Pinpoint the cell where the given text exists, returning its [X, Y] midpoint coordinate. 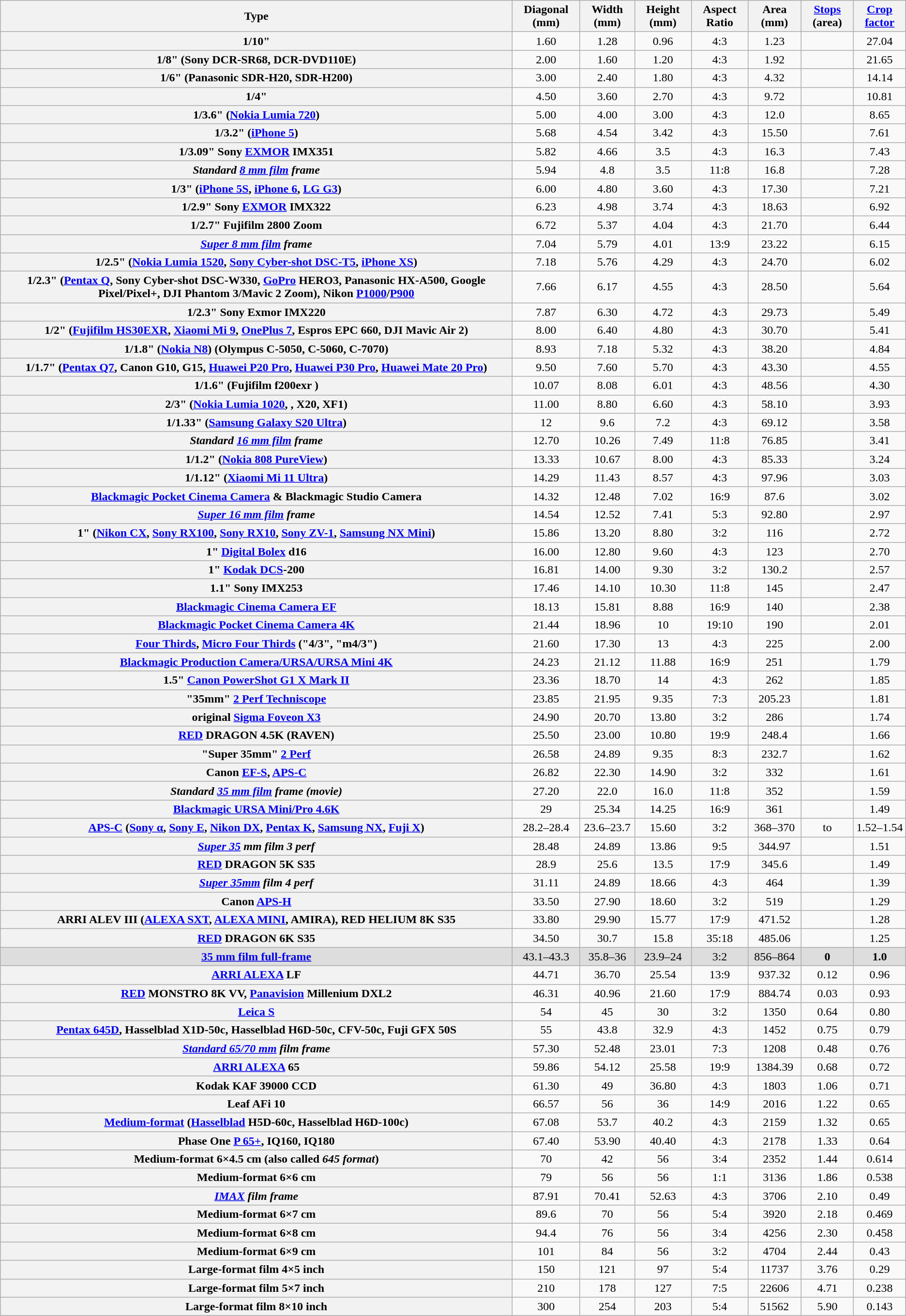
1/1.6" (Fujifilm f200exr ) [257, 386]
24.90 [546, 717]
16.81 [546, 570]
Standard 35 mm film frame (movie) [257, 791]
22.0 [607, 791]
Blackmagic URSA Mini/Pro 4.6K [257, 809]
300 [546, 1306]
Medium-format 6×4.5 cm (also called 645 format) [257, 1159]
21.70 [774, 225]
884.74 [774, 993]
856–864 [774, 957]
0.72 [880, 1067]
14.00 [607, 570]
Blackmagic Pocket Cinema Camera & Blackmagic Studio Camera [257, 496]
Phase One P 65+, IQ160, IQ180 [257, 1140]
8.65 [880, 115]
1.29 [880, 901]
1/3" (iPhone 5S, iPhone 6, LG G3) [257, 188]
1.81 [880, 699]
1/1.12" (Xiaomi Mi 11 Ultra) [257, 478]
3920 [774, 1214]
15.50 [774, 133]
16.0 [663, 791]
9.60 [663, 551]
15.60 [663, 827]
5.49 [880, 312]
5.41 [880, 330]
5.79 [607, 243]
12.80 [607, 551]
79 [546, 1178]
0.538 [880, 1178]
1/4" [257, 96]
3.41 [880, 441]
14.10 [607, 588]
18.96 [607, 625]
34.50 [546, 938]
4.30 [880, 386]
1.52–1.54 [880, 827]
55 [546, 1030]
2.40 [607, 78]
0.49 [880, 1196]
1.66 [880, 735]
28.50 [774, 287]
5.00 [546, 115]
6.40 [607, 330]
Stops (area) [828, 16]
485.06 [774, 938]
16.8 [774, 170]
23.00 [607, 735]
2/3" (Nokia Lumia 1020, , X20, XF1) [257, 404]
25.54 [663, 975]
10.80 [663, 735]
23.6–23.7 [607, 827]
11.88 [663, 662]
30.70 [774, 330]
2016 [774, 1104]
248.4 [774, 735]
101 [546, 1251]
3.76 [828, 1270]
24.70 [774, 262]
APS-C (Sony α, Sony E, Nikon DX, Pentax K, Samsung NX, Fuji X) [257, 827]
6.72 [546, 225]
1.20 [663, 60]
20.70 [607, 717]
"35mm" 2 Perf Techniscope [257, 699]
28.48 [546, 846]
33.80 [546, 920]
2.30 [828, 1233]
13.5 [663, 865]
11.43 [607, 478]
1.23 [774, 41]
7.21 [880, 188]
1350 [774, 1012]
225 [774, 643]
94.4 [546, 1233]
16.00 [546, 551]
6.17 [607, 287]
4.98 [607, 207]
11737 [774, 1270]
22.30 [607, 772]
21.65 [880, 60]
1.61 [880, 772]
8:3 [719, 754]
5.32 [663, 349]
14 [663, 680]
25.58 [663, 1067]
286 [774, 717]
13.33 [546, 459]
3.58 [880, 422]
145 [774, 588]
23.85 [546, 699]
1803 [774, 1085]
3706 [774, 1196]
332 [774, 772]
1.51 [880, 846]
"Super 35mm" 2 Perf [257, 754]
4.72 [663, 312]
4.8 [607, 170]
Width (mm) [607, 16]
44.71 [546, 975]
210 [546, 1288]
7.43 [880, 151]
2.44 [828, 1251]
6.02 [880, 262]
4256 [774, 1233]
Medium-format 6×8 cm [257, 1233]
1208 [774, 1048]
1/2.5" (Nokia Lumia 1520, Sony Cyber-shot DSC-T5, iPhone XS) [257, 262]
14.29 [546, 478]
10 [663, 625]
5.64 [880, 287]
97.96 [774, 478]
7.87 [546, 312]
1/8" (Sony DCR-SR68, DCR-DVD110E) [257, 60]
45 [607, 1012]
RED MONSTRO 8K VV, Panavision Millenium DXL2 [257, 993]
1.86 [828, 1178]
15.81 [607, 607]
5.76 [607, 262]
2.72 [880, 533]
0 [828, 957]
4.50 [546, 96]
130.2 [774, 570]
12.70 [546, 441]
28.2–28.4 [546, 827]
25.50 [546, 735]
9.50 [546, 367]
Blackmagic Pocket Cinema Camera 4K [257, 625]
232.7 [774, 754]
0.75 [828, 1030]
13.20 [607, 533]
471.52 [774, 920]
27.90 [607, 901]
2.47 [880, 588]
1/10" [257, 41]
2.10 [828, 1196]
25.34 [607, 809]
2.57 [880, 570]
3.42 [663, 133]
52.48 [607, 1048]
Pentax 645D, Hasselblad X1D-50c, Hasselblad H6D-50c, CFV-50c, Fuji GFX 50S [257, 1030]
6.15 [880, 243]
7.49 [663, 441]
87.6 [774, 496]
4.04 [663, 225]
7:5 [719, 1288]
Medium-format 6×7 cm [257, 1214]
123 [774, 551]
15.8 [663, 938]
4.54 [607, 133]
10.81 [880, 96]
21.95 [607, 699]
1.39 [880, 883]
203 [663, 1306]
10.26 [607, 441]
23.01 [663, 1048]
49 [607, 1085]
Super 35 mm film 3 perf [257, 846]
31.11 [546, 883]
14.54 [546, 514]
4.29 [663, 262]
30 [663, 1012]
10.30 [663, 588]
Four Thirds, Micro Four Thirds ("4/3", "m4/3") [257, 643]
53.7 [607, 1122]
0.71 [880, 1085]
61.30 [546, 1085]
0.76 [880, 1048]
Area (mm) [774, 16]
262 [774, 680]
58.10 [774, 404]
1/1.33" (Samsung Galaxy S20 Ultra) [257, 422]
28.9 [546, 865]
6.00 [546, 188]
2159 [774, 1122]
30.7 [607, 938]
18.63 [774, 207]
0.458 [880, 1233]
1.44 [828, 1159]
13 [663, 643]
Canon APS-H [257, 901]
6.30 [607, 312]
57.30 [546, 1048]
7.04 [546, 243]
70.41 [607, 1196]
35.8–36 [607, 957]
2.18 [828, 1214]
7.02 [663, 496]
150 [546, 1270]
3.03 [880, 478]
29.73 [774, 312]
Blackmagic Cinema Camera EF [257, 607]
1/2" (Fujifilm HS30EXR, Xiaomi Mi 9, OnePlus 7, Espros EPC 660, DJI Mavic Air 2) [257, 330]
0.68 [828, 1067]
13.80 [663, 717]
76 [607, 1233]
21.12 [607, 662]
4.01 [663, 243]
6.60 [663, 404]
14.32 [546, 496]
Leica S [257, 1012]
IMAX film frame [257, 1196]
1" (Nikon CX, Sony RX100, Sony RX10, Sony ZV-1, Samsung NX Mini) [257, 533]
18.66 [663, 883]
0.43 [880, 1251]
13.86 [663, 846]
1/2.7" Fujifilm 2800 Zoom [257, 225]
254 [607, 1306]
251 [774, 662]
23.22 [774, 243]
85.33 [774, 459]
Medium-format 6×6 cm [257, 1178]
12.48 [607, 496]
12 [546, 422]
43.1–43.3 [546, 957]
1/2.3" (Pentax Q, Sony Cyber-shot DSC-W330, GoPro HERO3, Panasonic HX-A500, Google Pixel/Pixel+, DJI Phantom 3/Mavic 2 Zoom), Nikon P1000/P900 [257, 287]
0.48 [828, 1048]
21.44 [546, 625]
1.1" Sony IMX253 [257, 588]
ARRI ALEXA LF [257, 975]
Super 8 mm film frame [257, 243]
RED DRAGON 4.5K (RAVEN) [257, 735]
26.58 [546, 754]
1.59 [880, 791]
22606 [774, 1288]
1/3.09" Sony EXMOR IMX351 [257, 151]
7.41 [663, 514]
67.40 [546, 1140]
35 mm film full-frame [257, 957]
Medium-format 6×9 cm [257, 1251]
0.03 [828, 993]
36.70 [607, 975]
97 [663, 1270]
1.92 [774, 60]
1.62 [880, 754]
6.44 [880, 225]
9:5 [719, 846]
89.6 [546, 1214]
Standard 8 mm film frame [257, 170]
92.80 [774, 514]
Blackmagic Production Camera/URSA/URSA Mini 4K [257, 662]
27.04 [880, 41]
46.31 [546, 993]
1" Digital Bolex d16 [257, 551]
6.01 [663, 386]
361 [774, 809]
Height (mm) [663, 16]
Super 35mm film 4 perf [257, 883]
1.25 [880, 938]
345.6 [774, 865]
5.82 [546, 151]
to [828, 827]
4.84 [880, 349]
40.2 [663, 1122]
9.72 [774, 96]
32.9 [663, 1030]
33.50 [546, 901]
Type [257, 16]
4.66 [607, 151]
8.08 [607, 386]
51562 [774, 1306]
14.90 [663, 772]
7.61 [880, 133]
5.70 [663, 367]
5.37 [607, 225]
178 [607, 1288]
7.60 [607, 367]
205.23 [774, 699]
23.36 [546, 680]
1.33 [828, 1140]
54 [546, 1012]
7.66 [546, 287]
4704 [774, 1251]
8.57 [663, 478]
0.143 [880, 1306]
344.97 [774, 846]
368–370 [774, 827]
43.30 [774, 367]
Crop factor [880, 16]
1.06 [828, 1085]
1/1.7" (Pentax Q7, Canon G10, G15, Huawei P20 Pro, Huawei P30 Pro, Huawei Mate 20 Pro) [257, 367]
Large-format film 4×5 inch [257, 1270]
76.85 [774, 441]
0.80 [880, 1012]
1.74 [880, 717]
1/3.2" (iPhone 5) [257, 133]
10.67 [607, 459]
52.63 [663, 1196]
10.07 [546, 386]
2.01 [880, 625]
519 [774, 901]
Diagonal (mm) [546, 16]
0.12 [828, 975]
48.56 [774, 386]
1.0 [880, 957]
1/2.9" Sony EXMOR IMX322 [257, 207]
Standard 65/70 mm film frame [257, 1048]
5:3 [719, 514]
3136 [774, 1178]
2.97 [880, 514]
40.96 [607, 993]
29.90 [607, 920]
140 [774, 607]
36 [663, 1104]
1/1.8" (Nokia N8) (Olympus C-5050, C-5060, C-7070) [257, 349]
1.79 [880, 662]
4.71 [828, 1288]
66.57 [546, 1104]
1.85 [880, 680]
3.24 [880, 459]
1.80 [663, 78]
53.90 [607, 1140]
8.93 [546, 349]
116 [774, 533]
Leaf AFi 10 [257, 1104]
4.00 [607, 115]
1.5" Canon PowerShot G1 X Mark II [257, 680]
3.93 [880, 404]
18.70 [607, 680]
43.8 [607, 1030]
6.92 [880, 207]
1/1.2" (Nokia 808 PureView) [257, 459]
0.469 [880, 1214]
2.38 [880, 607]
1384.39 [774, 1067]
29 [546, 809]
35:18 [719, 938]
464 [774, 883]
14:9 [719, 1104]
54.12 [607, 1067]
19:10 [719, 625]
8.88 [663, 607]
ARRI ALEXA 65 [257, 1067]
7.2 [663, 422]
0.79 [880, 1030]
127 [663, 1288]
18.13 [546, 607]
16.3 [774, 151]
14.14 [880, 78]
38.20 [774, 349]
5.68 [546, 133]
352 [774, 791]
1452 [774, 1030]
2178 [774, 1140]
26.82 [546, 772]
1/2.3" Sony Exmor IMX220 [257, 312]
ARRI ALEV III (ALEXA SXT, ALEXA MINI, AMIRA), RED HELIUM 8K S35 [257, 920]
4.32 [774, 78]
937.32 [774, 975]
1.32 [828, 1122]
3.02 [880, 496]
0.238 [880, 1288]
14.25 [663, 809]
Large-format film 5×7 inch [257, 1288]
69.12 [774, 422]
67.08 [546, 1122]
1" Kodak DCS-200 [257, 570]
1.22 [828, 1104]
12.52 [607, 514]
15.86 [546, 533]
Medium-format (Hasselblad H5D-60c, Hasselblad H6D-100c) [257, 1122]
15.77 [663, 920]
RED DRAGON 6K S35 [257, 938]
87.91 [546, 1196]
Large-format film 8×10 inch [257, 1306]
5.90 [828, 1306]
0.614 [880, 1159]
Standard 16 mm film frame [257, 441]
0.93 [880, 993]
36.80 [663, 1085]
Aspect Ratio [719, 16]
3.74 [663, 207]
9.6 [607, 422]
84 [607, 1251]
23.9–24 [663, 957]
9.30 [663, 570]
11.00 [546, 404]
2352 [774, 1159]
1/6" (Panasonic SDR-H20, SDR-H200) [257, 78]
1:1 [719, 1178]
27.20 [546, 791]
0.29 [880, 1270]
1/3.6" (Nokia Lumia 720) [257, 115]
12.0 [774, 115]
18.60 [663, 901]
17.46 [546, 588]
121 [607, 1270]
6.23 [546, 207]
24.23 [546, 662]
59.86 [546, 1067]
original Sigma Foveon X3 [257, 717]
42 [607, 1159]
7.28 [880, 170]
25.6 [607, 865]
RED DRAGON 5K S35 [257, 865]
5.94 [546, 170]
Super 16 mm film frame [257, 514]
Canon EF-S, APS-C [257, 772]
40.40 [663, 1140]
190 [774, 625]
Kodak KAF 39000 CCD [257, 1085]
